Capture the cell that displays the provided text and extract its [x, y] central coordinate. 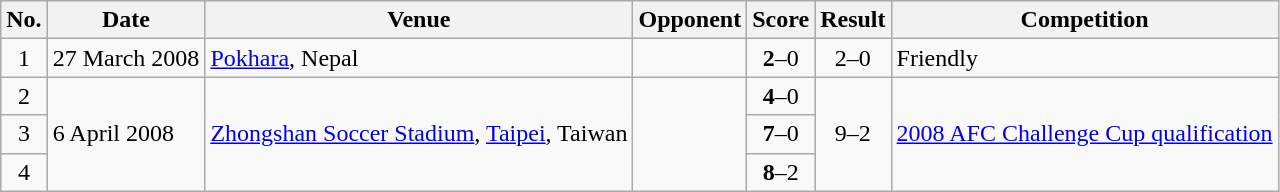
No. [24, 20]
6 April 2008 [126, 134]
Pokhara, Nepal [419, 58]
Venue [419, 20]
Opponent [690, 20]
Date [126, 20]
3 [24, 134]
Result [853, 20]
Score [781, 20]
Friendly [1084, 58]
Competition [1084, 20]
8–2 [781, 172]
2008 AFC Challenge Cup qualification [1084, 134]
2 [24, 96]
1 [24, 58]
9–2 [853, 134]
7–0 [781, 134]
4 [24, 172]
Zhongshan Soccer Stadium, Taipei, Taiwan [419, 134]
4–0 [781, 96]
27 March 2008 [126, 58]
